Scan for the cell matching the given text and deliver its (x, y) coordinate at center. 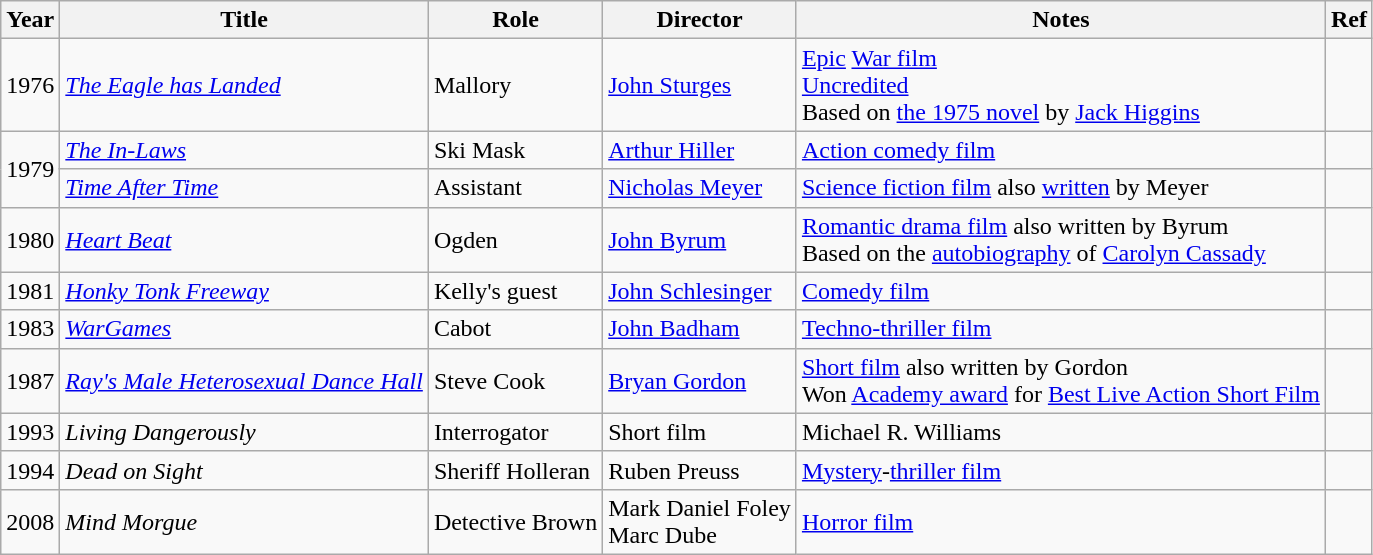
Ogden (515, 240)
Honky Tonk Freeway (244, 291)
Time After Time (244, 188)
1980 (30, 240)
The Eagle has Landed (244, 85)
1976 (30, 85)
Director (700, 20)
Mind Morgue (244, 522)
Title (244, 20)
1981 (30, 291)
Science fiction film also written by Meyer (1060, 188)
Epic War film Uncredited Based on the 1975 novel by Jack Higgins (1060, 85)
Horror film (1060, 522)
Ruben Preuss (700, 470)
Techno-thriller film (1060, 329)
2008 (30, 522)
Ski Mask (515, 150)
Comedy film (1060, 291)
Assistant (515, 188)
Steve Cook (515, 380)
John Byrum (700, 240)
Year (30, 20)
Detective Brown (515, 522)
The In-Laws (244, 150)
Ray's Male Heterosexual Dance Hall (244, 380)
Sheriff Holleran (515, 470)
Cabot (515, 329)
Mark Daniel Foley Marc Dube (700, 522)
Nicholas Meyer (700, 188)
Mallory (515, 85)
Short film also written by Gordon Won Academy award for Best Live Action Short Film (1060, 380)
Arthur Hiller (700, 150)
1983 (30, 329)
WarGames (244, 329)
1987 (30, 380)
Role (515, 20)
Ref (1348, 20)
1994 (30, 470)
Michael R. Williams (1060, 432)
1993 (30, 432)
John Badham (700, 329)
Dead on Sight (244, 470)
Short film (700, 432)
Romantic drama film also written by Byrum Based on the autobiography of Carolyn Cassady (1060, 240)
Heart Beat (244, 240)
Action comedy film (1060, 150)
Notes (1060, 20)
John Schlesinger (700, 291)
1979 (30, 169)
Bryan Gordon (700, 380)
John Sturges (700, 85)
Kelly's guest (515, 291)
Mystery-thriller film (1060, 470)
Living Dangerously (244, 432)
Interrogator (515, 432)
